Extract the (x, y) coordinate from the center of the cell holding the provided text.  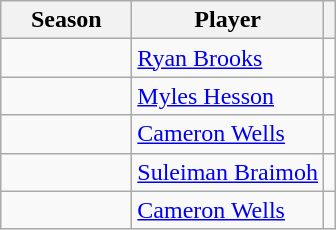
Suleiman Braimoh (228, 172)
Player (228, 20)
Season (66, 20)
Ryan Brooks (228, 58)
Myles Hesson (228, 96)
